Pinpoint the cell where the given text exists, returning its (x, y) midpoint coordinate. 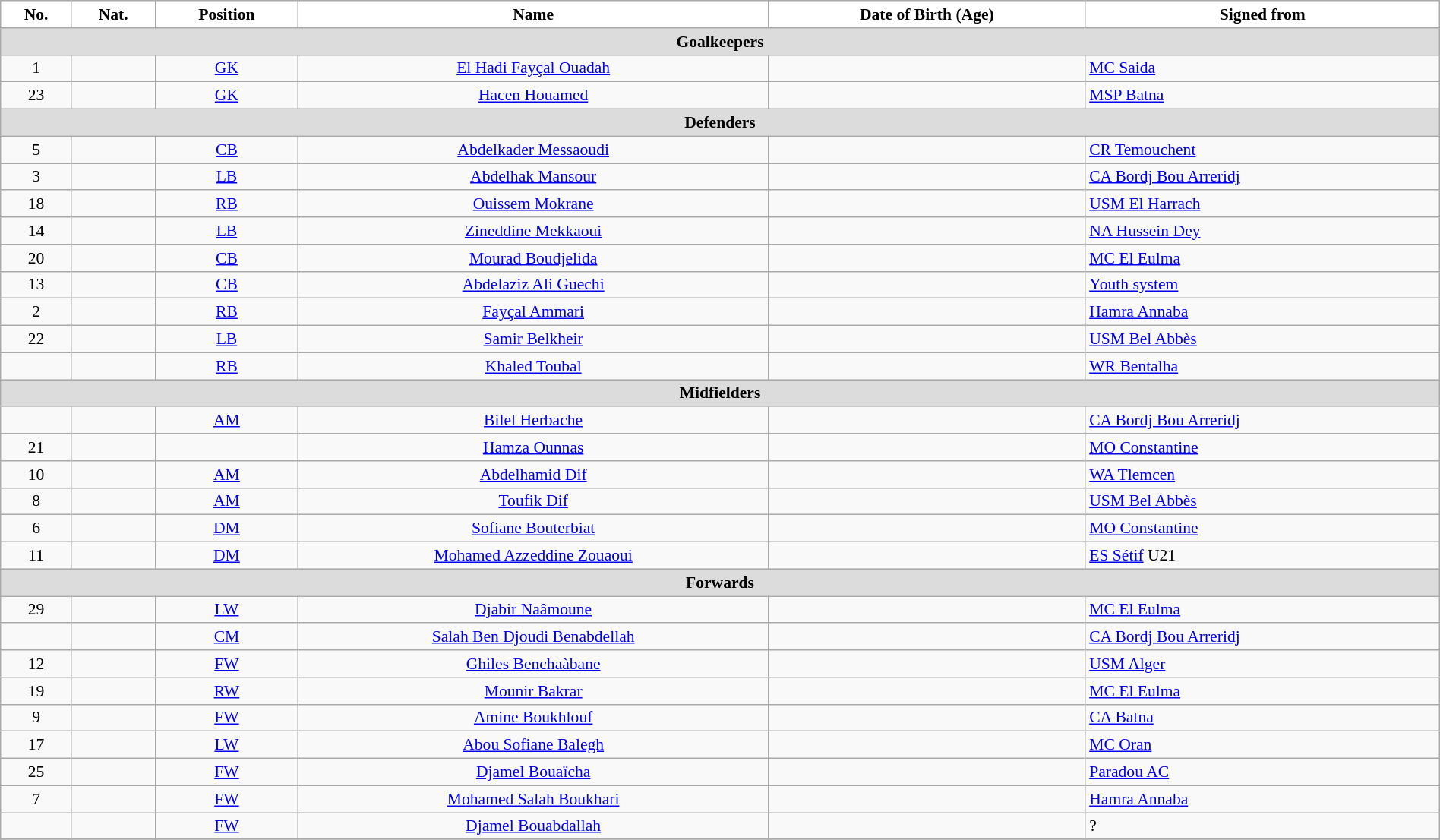
ES Sétif U21 (1262, 556)
MC Saida (1262, 68)
Forwards (720, 583)
CR Temouchent (1262, 150)
19 (36, 691)
MC Oran (1262, 745)
21 (36, 447)
Amine Boukhlouf (533, 718)
Hacen Houamed (533, 96)
Youth system (1262, 285)
Signed from (1262, 14)
Hamza Ounnas (533, 447)
Nat. (113, 14)
NA Hussein Dey (1262, 231)
Defenders (720, 123)
Ghiles Benchaàbane (533, 664)
CM (226, 637)
5 (36, 150)
CA Batna (1262, 718)
Name (533, 14)
Goalkeepers (720, 42)
USM El Harrach (1262, 204)
Zineddine Mekkaoui (533, 231)
23 (36, 96)
? (1262, 826)
Salah Ben Djoudi Benabdellah (533, 637)
9 (36, 718)
14 (36, 231)
1 (36, 68)
No. (36, 14)
Mounir Bakrar (533, 691)
Abdelhak Mansour (533, 177)
10 (36, 475)
3 (36, 177)
Abdelaziz Ali Guechi (533, 285)
RW (226, 691)
11 (36, 556)
Toufik Dif (533, 501)
17 (36, 745)
20 (36, 258)
Mourad Boudjelida (533, 258)
Mohamed Salah Boukhari (533, 799)
Khaled Toubal (533, 366)
Djabir Naâmoune (533, 610)
WA Tlemcen (1262, 475)
7 (36, 799)
Djamel Bouaïcha (533, 772)
Djamel Bouabdallah (533, 826)
El Hadi Fayçal Ouadah (533, 68)
22 (36, 339)
Samir Belkheir (533, 339)
29 (36, 610)
Date of Birth (Age) (927, 14)
18 (36, 204)
25 (36, 772)
WR Bentalha (1262, 366)
USM Alger (1262, 664)
12 (36, 664)
Ouissem Mokrane (533, 204)
MSP Batna (1262, 96)
Abdelkader Messaoudi (533, 150)
Abdelhamid Dif (533, 475)
Mohamed Azzeddine Zouaoui (533, 556)
Position (226, 14)
Sofiane Bouterbiat (533, 529)
Abou Sofiane Balegh (533, 745)
6 (36, 529)
Paradou AC (1262, 772)
Bilel Herbache (533, 421)
2 (36, 312)
Fayçal Ammari (533, 312)
13 (36, 285)
8 (36, 501)
Midfielders (720, 393)
